For the text-containing cell, return its midpoint in (x, y) coordinate format. 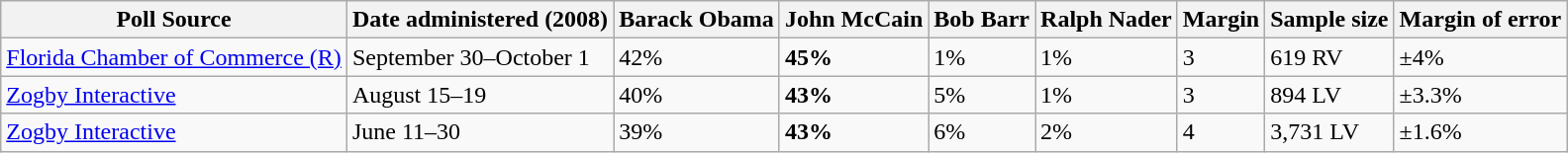
August 15–19 (479, 95)
Florida Chamber of Commerce (R) (174, 57)
3,731 LV (1329, 132)
45% (853, 57)
2% (1107, 132)
39% (697, 132)
±4% (1481, 57)
Margin of error (1481, 20)
Date administered (2008) (479, 20)
619 RV (1329, 57)
42% (697, 57)
6% (982, 132)
September 30–October 1 (479, 57)
±3.3% (1481, 95)
Ralph Nader (1107, 20)
Bob Barr (982, 20)
Margin (1221, 20)
June 11–30 (479, 132)
5% (982, 95)
40% (697, 95)
894 LV (1329, 95)
Poll Source (174, 20)
4 (1221, 132)
Barack Obama (697, 20)
±1.6% (1481, 132)
John McCain (853, 20)
Sample size (1329, 20)
